From the cell containing the given text, extract its center point as [X, Y] coordinate. 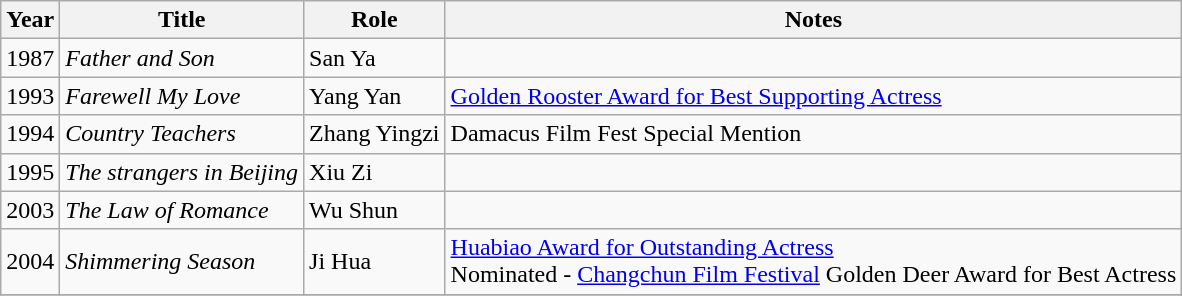
Xiu Zi [374, 172]
Role [374, 20]
Title [182, 20]
Golden Rooster Award for Best Supporting Actress [814, 96]
Year [30, 20]
Father and Son [182, 58]
Zhang Yingzi [374, 134]
Farewell My Love [182, 96]
Notes [814, 20]
Shimmering Season [182, 262]
2003 [30, 210]
Ji Hua [374, 262]
San Ya [374, 58]
2004 [30, 262]
Huabiao Award for Outstanding ActressNominated - Changchun Film Festival Golden Deer Award for Best Actress [814, 262]
The Law of Romance [182, 210]
Wu Shun [374, 210]
Country Teachers [182, 134]
1994 [30, 134]
1995 [30, 172]
The strangers in Beijing [182, 172]
Yang Yan [374, 96]
1993 [30, 96]
Damacus Film Fest Special Mention [814, 134]
1987 [30, 58]
